Output the (X, Y) coordinate of the center of the cell containing the given text.  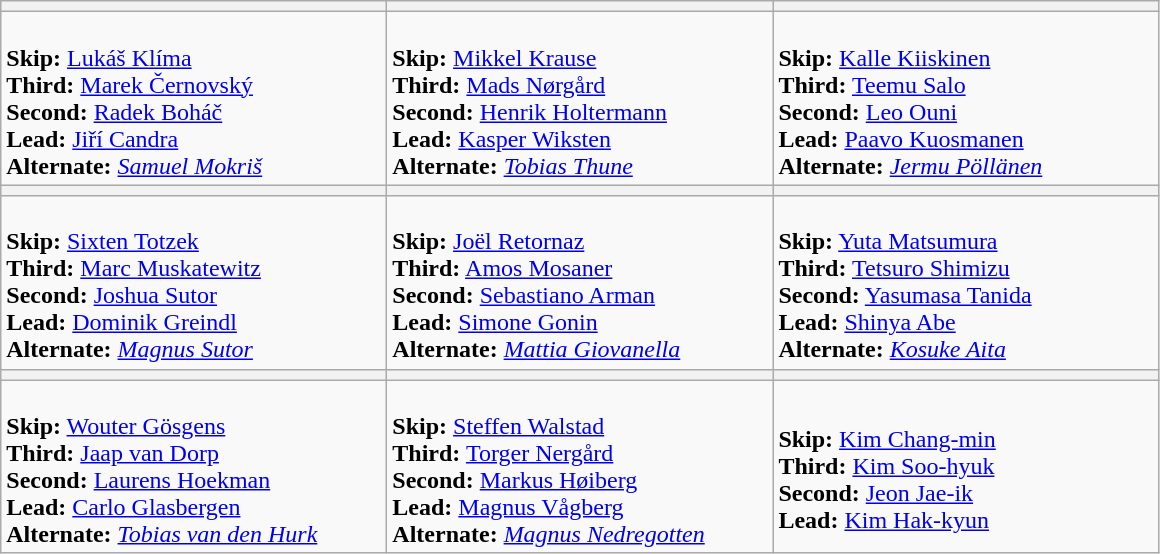
Skip: Yuta Matsumura Third: Tetsuro Shimizu Second: Yasumasa Tanida Lead: Shinya Abe Alternate: Kosuke Aita (966, 282)
Skip: Lukáš Klíma Third: Marek Černovský Second: Radek Boháč Lead: Jiří Candra Alternate: Samuel Mokriš (194, 98)
Skip: Mikkel Krause Third: Mads Nørgård Second: Henrik Holtermann Lead: Kasper Wiksten Alternate: Tobias Thune (580, 98)
Skip: Wouter Gösgens Third: Jaap van Dorp Second: Laurens Hoekman Lead: Carlo Glasbergen Alternate: Tobias van den Hurk (194, 466)
Skip: Sixten Totzek Third: Marc Muskatewitz Second: Joshua Sutor Lead: Dominik Greindl Alternate: Magnus Sutor (194, 282)
Skip: Steffen Walstad Third: Torger Nergård Second: Markus Høiberg Lead: Magnus Vågberg Alternate: Magnus Nedregotten (580, 466)
Skip: Kim Chang-min Third: Kim Soo-hyuk Second: Jeon Jae-ik Lead: Kim Hak-kyun (966, 466)
Skip: Kalle Kiiskinen Third: Teemu Salo Second: Leo Ouni Lead: Paavo Kuosmanen Alternate: Jermu Pöllänen (966, 98)
Skip: Joël Retornaz Third: Amos Mosaner Second: Sebastiano Arman Lead: Simone Gonin Alternate: Mattia Giovanella (580, 282)
